Provide the [x, y] coordinate of the cell's center where the given text is located.  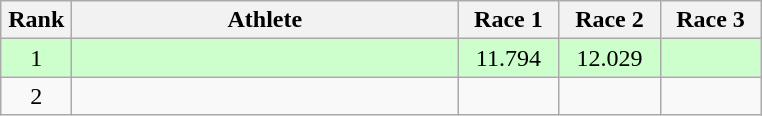
12.029 [610, 58]
11.794 [508, 58]
Athlete [265, 20]
Race 2 [610, 20]
1 [36, 58]
Race 3 [710, 20]
2 [36, 96]
Race 1 [508, 20]
Rank [36, 20]
